Provide the (x, y) coordinate of the cell's center where the given text is located.  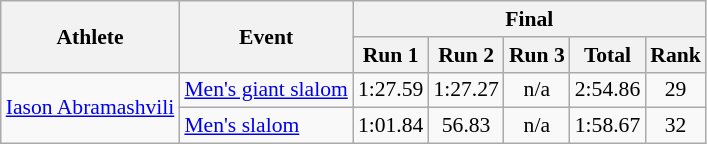
56.83 (466, 126)
Event (266, 36)
Final (530, 19)
Total (608, 55)
1:58.67 (608, 126)
Run 2 (466, 55)
1:27.27 (466, 90)
Men's slalom (266, 126)
29 (676, 90)
Run 1 (390, 55)
1:01.84 (390, 126)
Rank (676, 55)
Iason Abramashvili (90, 108)
Men's giant slalom (266, 90)
Run 3 (537, 55)
2:54.86 (608, 90)
1:27.59 (390, 90)
Athlete (90, 36)
32 (676, 126)
